For the text-containing cell, return its midpoint in [x, y] coordinate format. 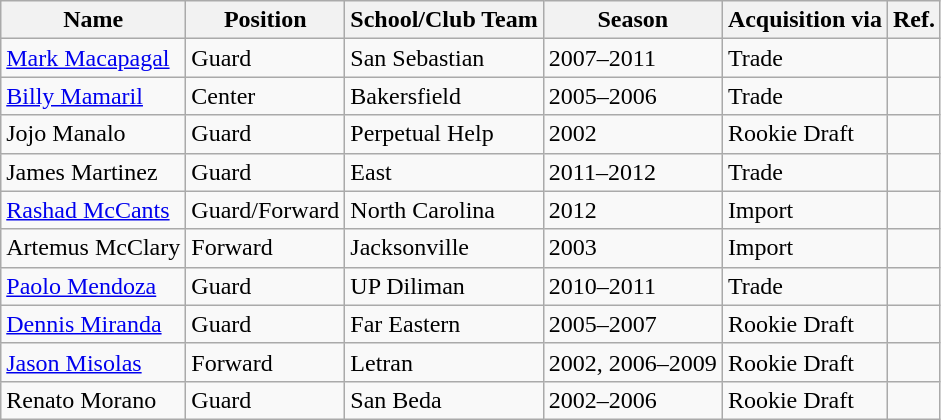
Far Eastern [444, 324]
Position [266, 20]
Letran [444, 362]
Artemus McClary [94, 248]
School/Club Team [444, 20]
Ref. [914, 20]
North Carolina [444, 210]
Guard/Forward [266, 210]
James Martinez [94, 172]
Name [94, 20]
2010–2011 [632, 286]
East [444, 172]
Jason Misolas [94, 362]
Paolo Mendoza [94, 286]
Dennis Miranda [94, 324]
Jacksonville [444, 248]
Jojo Manalo [94, 134]
2002 [632, 134]
2007–2011 [632, 58]
Season [632, 20]
Perpetual Help [444, 134]
Bakersfield [444, 96]
2005–2007 [632, 324]
Rashad McCants [94, 210]
2005–2006 [632, 96]
Mark Macapagal [94, 58]
2003 [632, 248]
2002, 2006–2009 [632, 362]
Billy Mamaril [94, 96]
San Beda [444, 400]
Acquisition via [804, 20]
Renato Morano [94, 400]
2012 [632, 210]
UP Diliman [444, 286]
2011–2012 [632, 172]
Center [266, 96]
2002–2006 [632, 400]
San Sebastian [444, 58]
